For the text-containing cell, return its midpoint in (X, Y) coordinate format. 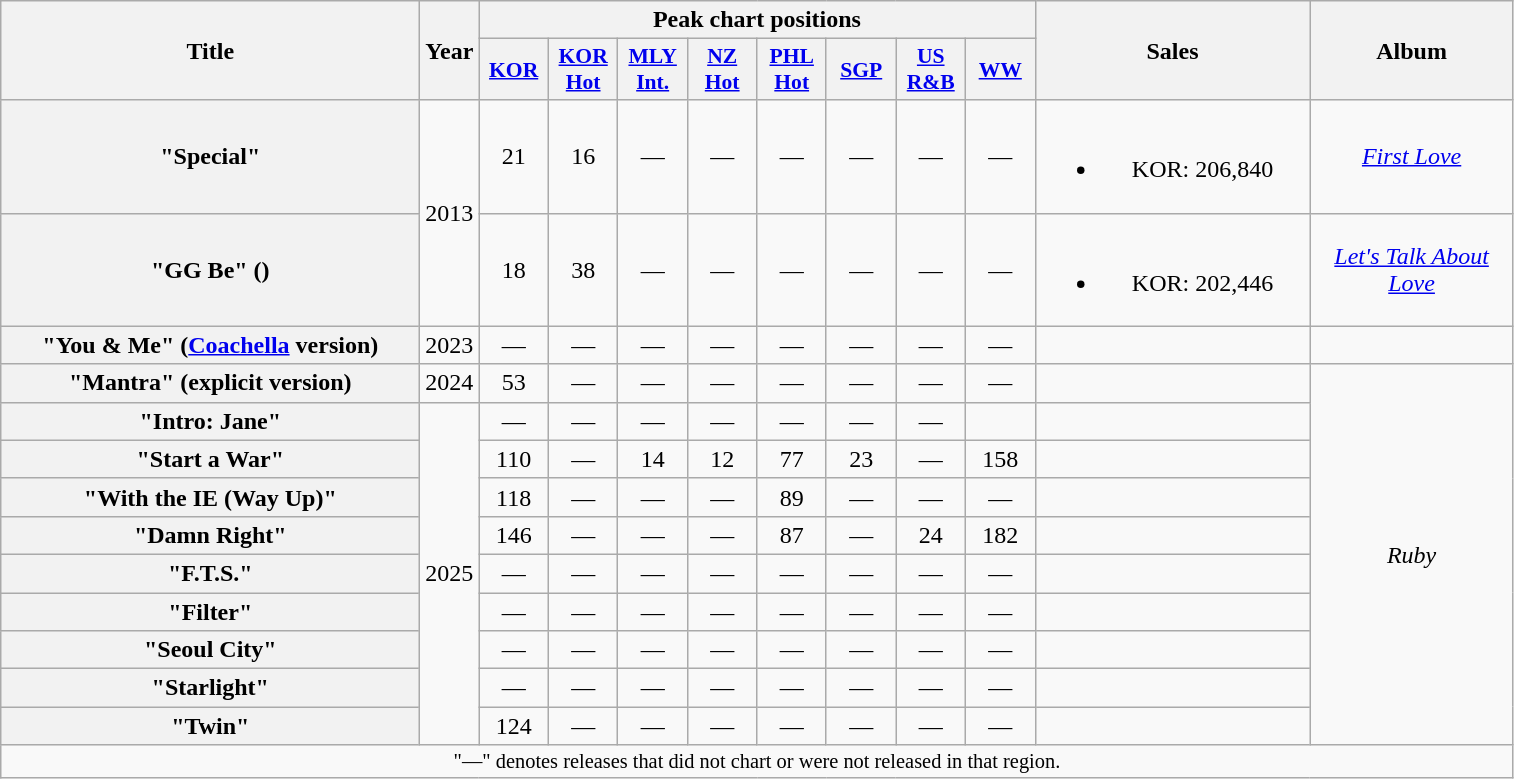
"Mantra" (explicit version) (210, 383)
110 (514, 459)
Sales (1172, 50)
KOR (514, 70)
"You & Me" (Coachella version) (210, 345)
23 (861, 459)
Let's Talk About Love (1412, 270)
NZHot (722, 70)
24 (931, 535)
"With the IE (Way Up)" (210, 497)
"—" denotes releases that did not chart or were not released in that region. (757, 762)
"Filter" (210, 611)
38 (583, 270)
146 (514, 535)
2023 (450, 345)
"GG Be" () (210, 270)
77 (792, 459)
Album (1412, 50)
53 (514, 383)
124 (514, 726)
2025 (450, 574)
18 (514, 270)
SGP (861, 70)
Title (210, 50)
KOR: 206,840 (1172, 156)
2024 (450, 383)
89 (792, 497)
12 (722, 459)
Year (450, 50)
"Special" (210, 156)
"F.T.S." (210, 573)
Peak chart positions (757, 20)
First Love (1412, 156)
"Damn Right" (210, 535)
WW (1000, 70)
158 (1000, 459)
"Intro: Jane" (210, 421)
KORHot (583, 70)
"Twin" (210, 726)
16 (583, 156)
"Seoul City" (210, 650)
118 (514, 497)
14 (653, 459)
MLYInt. (653, 70)
2013 (450, 213)
Ruby (1412, 554)
"Start a War" (210, 459)
182 (1000, 535)
USR&B (931, 70)
"Starlight" (210, 688)
87 (792, 535)
21 (514, 156)
KOR: 202,446 (1172, 270)
PHLHot (792, 70)
